Pinpoint the cell where the given text exists, returning its (x, y) midpoint coordinate. 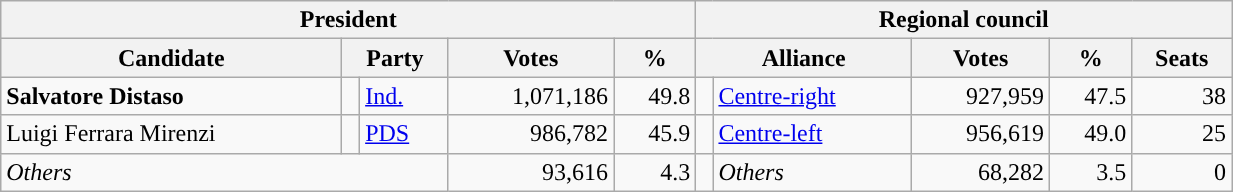
45.9 (655, 134)
PDS (404, 134)
1,071,186 (531, 96)
3.5 (1091, 172)
Ind. (404, 96)
Alliance (804, 58)
927,959 (981, 96)
25 (1182, 134)
Centre-left (812, 134)
Salvatore Distaso (172, 96)
4.3 (655, 172)
Candidate (172, 58)
49.0 (1091, 134)
Regional council (964, 20)
Seats (1182, 58)
986,782 (531, 134)
38 (1182, 96)
49.8 (655, 96)
47.5 (1091, 96)
President (348, 20)
956,619 (981, 134)
Centre-right (812, 96)
Luigi Ferrara Mirenzi (172, 134)
68,282 (981, 172)
0 (1182, 172)
Party (395, 58)
93,616 (531, 172)
